Output the [x, y] coordinate of the center of the cell containing the given text.  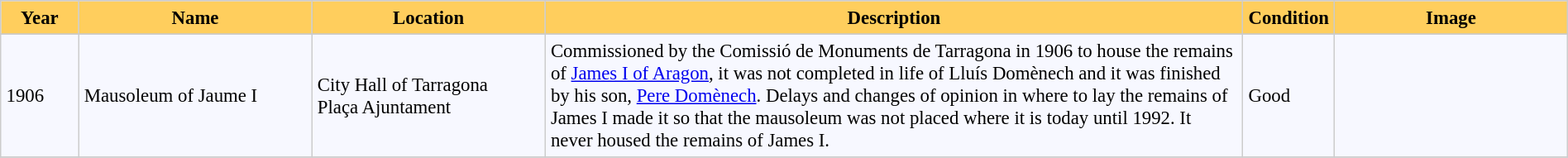
Year [40, 17]
Image [1451, 17]
1906 [40, 95]
City Hall of TarragonaPlaça Ajuntament [428, 95]
Mausoleum of Jaume I [195, 95]
Name [195, 17]
Location [428, 17]
Description [894, 17]
Condition [1288, 17]
Good [1288, 95]
